From the cell containing the given text, extract its center point as (X, Y) coordinate. 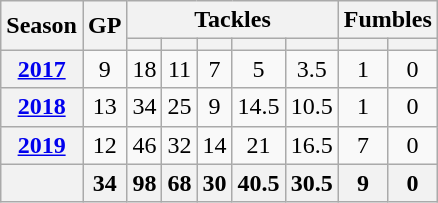
46 (144, 145)
14 (214, 145)
40.5 (258, 183)
3.5 (312, 69)
GP (104, 26)
2018 (42, 107)
10.5 (312, 107)
16.5 (312, 145)
32 (180, 145)
12 (104, 145)
14.5 (258, 107)
2017 (42, 69)
68 (180, 183)
21 (258, 145)
98 (144, 183)
18 (144, 69)
30.5 (312, 183)
Season (42, 26)
Fumbles (388, 20)
11 (180, 69)
Tackles (232, 20)
30 (214, 183)
2019 (42, 145)
5 (258, 69)
25 (180, 107)
13 (104, 107)
